For the text-containing cell, return its midpoint in (X, Y) coordinate format. 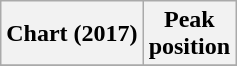
Chart (2017) (72, 34)
Peakposition (189, 34)
